Pinpoint the cell where the given text exists, returning its [X, Y] midpoint coordinate. 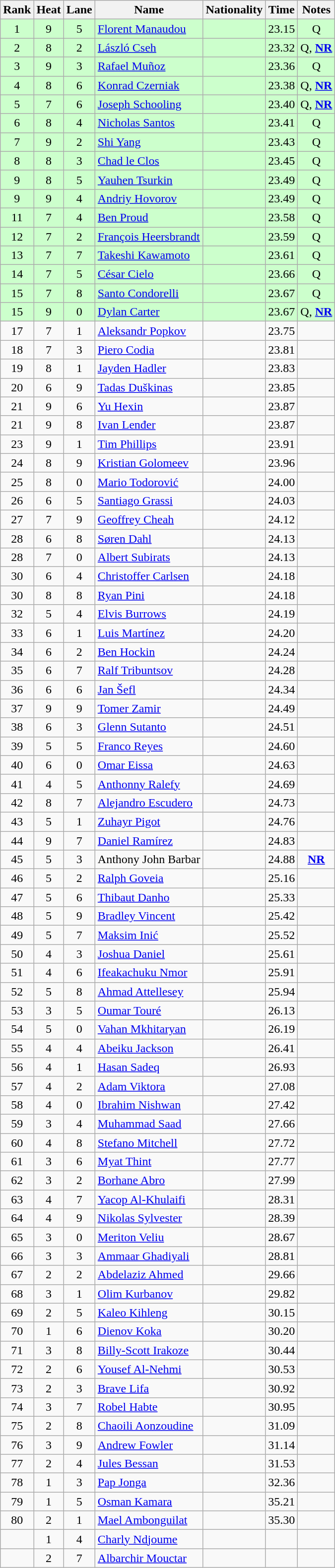
Heat [49, 10]
Nationality [234, 10]
23 [17, 444]
Kaleo Kihleng [149, 1313]
17 [17, 331]
75 [17, 1426]
Vahan Mkhitaryan [149, 1029]
24.49 [282, 708]
Albert Subirats [149, 558]
41 [17, 784]
23.75 [282, 331]
23.45 [282, 161]
Luis Martínez [149, 633]
19 [17, 369]
Ahmad Attellesey [149, 992]
Franco Reyes [149, 746]
23.81 [282, 350]
24.76 [282, 821]
27 [17, 519]
26.93 [282, 1067]
51 [17, 973]
27.72 [282, 1142]
39 [17, 746]
72 [17, 1369]
53 [17, 1010]
Mario Todorović [149, 482]
César Cielo [149, 274]
Ifeakachuku Nmor [149, 973]
33 [17, 633]
Yauhen Tsurkin [149, 180]
László Cseh [149, 48]
Ibrahim Nishwan [149, 1105]
Daniel Ramírez [149, 841]
Ben Proud [149, 217]
24.60 [282, 746]
Shi Yang [149, 142]
50 [17, 954]
35.21 [282, 1502]
36 [17, 690]
44 [17, 841]
24.24 [282, 652]
27.99 [282, 1181]
54 [17, 1029]
NR [317, 860]
Oumar Touré [149, 1010]
23.58 [282, 217]
77 [17, 1464]
Time [282, 10]
Nikolas Sylvester [149, 1218]
23.91 [282, 444]
23.32 [282, 48]
Name [149, 10]
27.66 [282, 1124]
Ben Hockin [149, 652]
Joseph Schooling [149, 104]
Tadas Duškinas [149, 387]
30.44 [282, 1350]
24.69 [282, 784]
Omar Eissa [149, 765]
30.20 [282, 1331]
27.42 [282, 1105]
Santo Condorelli [149, 293]
61 [17, 1162]
69 [17, 1313]
Christoffer Carlsen [149, 576]
64 [17, 1218]
Pap Jonga [149, 1483]
Florent Manaudou [149, 29]
26.41 [282, 1048]
Aleksandr Popkov [149, 331]
Thibaut Danho [149, 897]
73 [17, 1388]
57 [17, 1086]
11 [17, 217]
43 [17, 821]
Yousef Al-Nehmi [149, 1369]
74 [17, 1407]
24.34 [282, 690]
68 [17, 1294]
60 [17, 1142]
Ammaar Ghadiyali [149, 1256]
Charly Ndjoume [149, 1539]
Zuhayr Pigot [149, 821]
Kristian Golomeev [149, 463]
58 [17, 1105]
46 [17, 878]
27.08 [282, 1086]
52 [17, 992]
24.00 [282, 482]
79 [17, 1502]
Glenn Sutanto [149, 727]
Muhammad Saad [149, 1124]
24.83 [282, 841]
Abeiku Jackson [149, 1048]
Notes [317, 10]
Piero Codia [149, 350]
Santiago Grassi [149, 501]
Tomer Zamir [149, 708]
Hasan Sadeq [149, 1067]
65 [17, 1237]
Konrad Czerniak [149, 85]
Geoffrey Cheah [149, 519]
24.88 [282, 860]
Ralph Goveia [149, 878]
23.59 [282, 237]
Osman Kamara [149, 1502]
28.39 [282, 1218]
Anthony John Barbar [149, 860]
12 [17, 237]
25.61 [282, 954]
24.12 [282, 519]
25.16 [282, 878]
Meriton Veliu [149, 1237]
32.36 [282, 1483]
Joshua Daniel [149, 954]
25.91 [282, 973]
Robel Habte [149, 1407]
37 [17, 708]
26.13 [282, 1010]
62 [17, 1181]
Anthonny Ralefy [149, 784]
24.73 [282, 803]
Myat Thint [149, 1162]
47 [17, 897]
25.52 [282, 935]
24 [17, 463]
23.43 [282, 142]
Jayden Hadler [149, 369]
30.92 [282, 1388]
Jan Šefl [149, 690]
Mael Ambonguilat [149, 1520]
26 [17, 501]
18 [17, 350]
32 [17, 614]
Yacop Al-Khulaifi [149, 1199]
28.31 [282, 1199]
24.63 [282, 765]
35.30 [282, 1520]
24.20 [282, 633]
Stefano Mitchell [149, 1142]
34 [17, 652]
14 [17, 274]
Jules Bessan [149, 1464]
29.82 [282, 1294]
Abdelaziz Ahmed [149, 1275]
20 [17, 387]
28.81 [282, 1256]
31.09 [282, 1426]
Dienov Koka [149, 1331]
26.19 [282, 1029]
23.66 [282, 274]
45 [17, 860]
31.14 [282, 1445]
28.67 [282, 1237]
59 [17, 1124]
25.42 [282, 916]
76 [17, 1445]
24.51 [282, 727]
29.66 [282, 1275]
Ralf Tribuntsov [149, 671]
Maksim Inić [149, 935]
François Heersbrandt [149, 237]
Andrew Fowler [149, 1445]
71 [17, 1350]
Albarchir Mouctar [149, 1558]
63 [17, 1199]
55 [17, 1048]
35 [17, 671]
23.83 [282, 369]
Tim Phillips [149, 444]
Ryan Pini [149, 595]
23.61 [282, 255]
49 [17, 935]
42 [17, 803]
70 [17, 1331]
Dylan Carter [149, 312]
Yu Hexin [149, 406]
66 [17, 1256]
56 [17, 1067]
Bradley Vincent [149, 916]
38 [17, 727]
24.03 [282, 501]
Rafael Muñoz [149, 66]
Ivan Lenđer [149, 425]
31.53 [282, 1464]
23.36 [282, 66]
Takeshi Kawamoto [149, 255]
Alejandro Escudero [149, 803]
30.95 [282, 1407]
23.40 [282, 104]
Rank [17, 10]
Søren Dahl [149, 538]
23.38 [282, 85]
Borhane Abro [149, 1181]
Lane [79, 10]
24.19 [282, 614]
Nicholas Santos [149, 123]
Billy-Scott Irakoze [149, 1350]
25 [17, 482]
Elvis Burrows [149, 614]
67 [17, 1275]
25.33 [282, 897]
25.94 [282, 992]
Brave Lifa [149, 1388]
Chaoili Aonzoudine [149, 1426]
30.53 [282, 1369]
24.28 [282, 671]
27.77 [282, 1162]
23.41 [282, 123]
Adam Viktora [149, 1086]
Olim Kurbanov [149, 1294]
13 [17, 255]
78 [17, 1483]
30.15 [282, 1313]
48 [17, 916]
23.96 [282, 463]
Andriy Hovorov [149, 198]
40 [17, 765]
Chad le Clos [149, 161]
80 [17, 1520]
23.85 [282, 387]
23.15 [282, 29]
